Provide the (X, Y) coordinate of the cell's center where the given text is located.  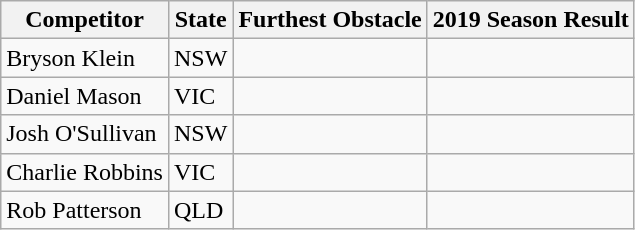
Competitor (85, 20)
QLD (200, 210)
State (200, 20)
Josh O'Sullivan (85, 134)
Rob Patterson (85, 210)
Bryson Klein (85, 58)
Furthest Obstacle (330, 20)
Charlie Robbins (85, 172)
Daniel Mason (85, 96)
2019 Season Result (530, 20)
